Search for the cell housing the specified text and yield its [x, y] center coordinate. 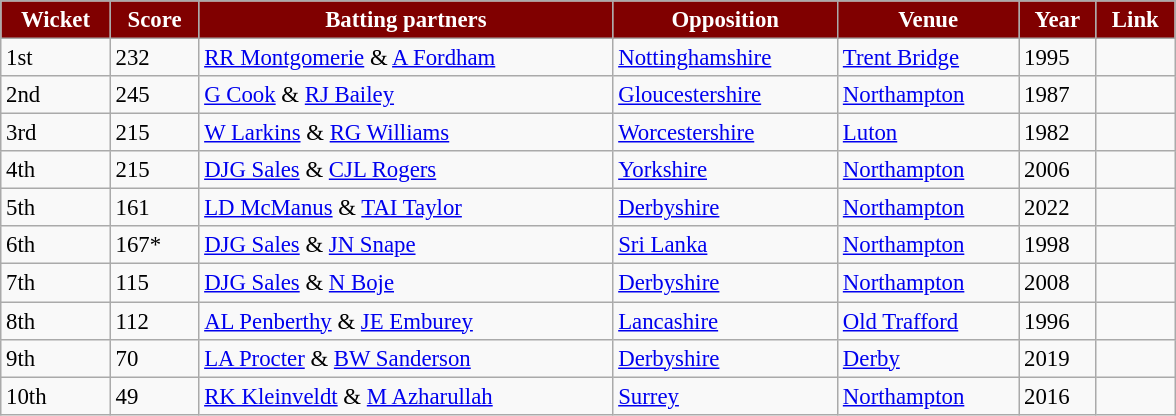
2016 [1058, 396]
6th [56, 245]
Opposition [726, 20]
DJG Sales & CJL Rogers [406, 170]
Trent Bridge [928, 58]
Old Trafford [928, 321]
161 [154, 208]
Gloucestershire [726, 95]
Venue [928, 20]
232 [154, 58]
1998 [1058, 245]
Worcestershire [726, 133]
1995 [1058, 58]
DJG Sales & N Boje [406, 283]
Year [1058, 20]
1st [56, 58]
RR Montgomerie & A Fordham [406, 58]
1982 [1058, 133]
167* [154, 245]
Link [1136, 20]
Sri Lanka [726, 245]
W Larkins & RG Williams [406, 133]
8th [56, 321]
Surrey [726, 396]
2006 [1058, 170]
LA Procter & BW Sanderson [406, 358]
Nottinghamshire [726, 58]
9th [56, 358]
AL Penberthy & JE Emburey [406, 321]
LD McManus & TAI Taylor [406, 208]
10th [56, 396]
5th [56, 208]
Score [154, 20]
3rd [56, 133]
Batting partners [406, 20]
Luton [928, 133]
245 [154, 95]
2008 [1058, 283]
112 [154, 321]
Wicket [56, 20]
49 [154, 396]
Yorkshire [726, 170]
DJG Sales & JN Snape [406, 245]
RK Kleinveldt & M Azharullah [406, 396]
2019 [1058, 358]
7th [56, 283]
1987 [1058, 95]
70 [154, 358]
G Cook & RJ Bailey [406, 95]
2022 [1058, 208]
1996 [1058, 321]
Derby [928, 358]
115 [154, 283]
Lancashire [726, 321]
4th [56, 170]
2nd [56, 95]
